Pinpoint the cell where the given text exists, returning its [x, y] midpoint coordinate. 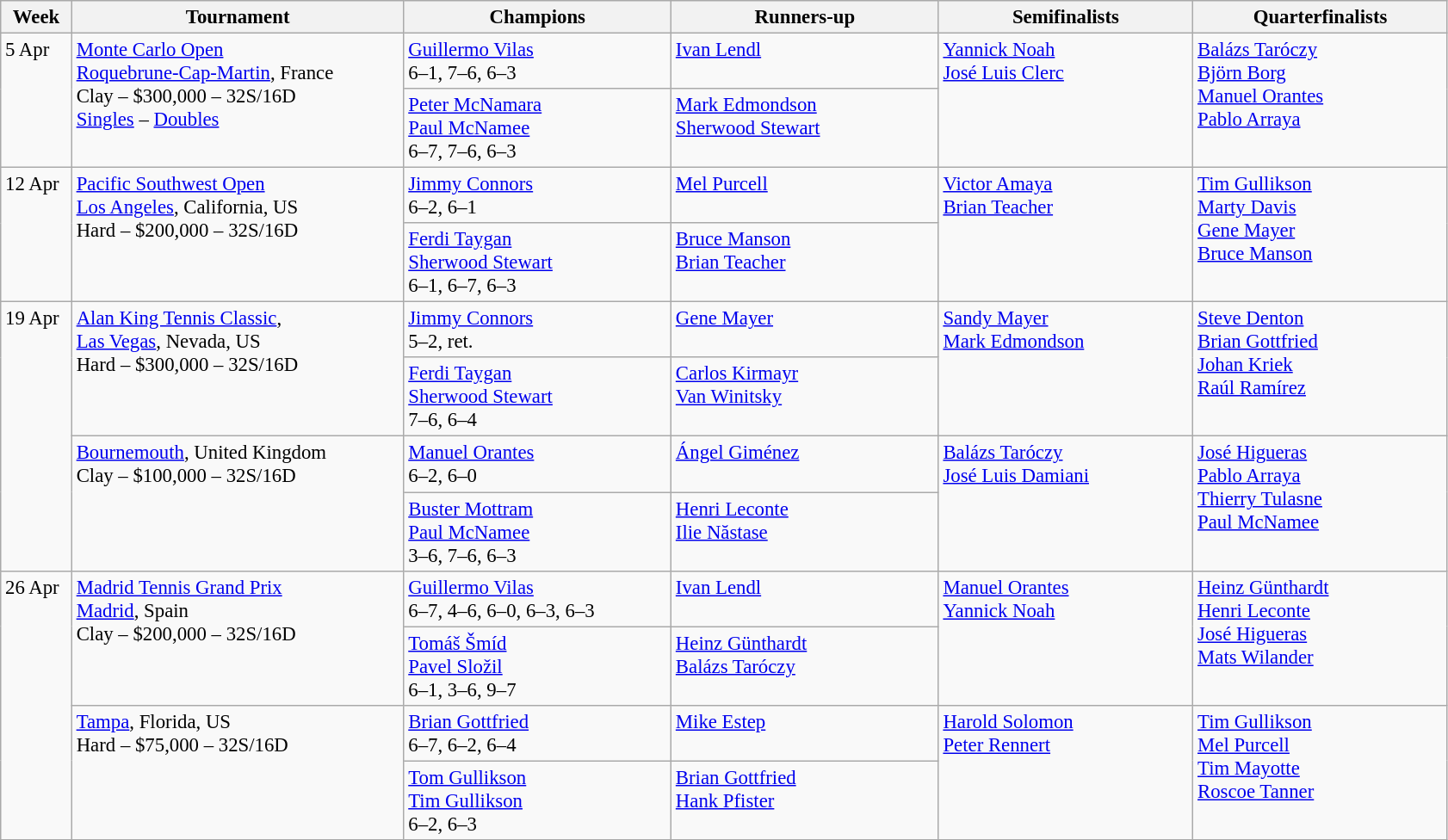
Tim Gullikson Mel Purcell Tim Mayotte Roscoe Tanner [1321, 772]
Guillermo Vilas 6–7, 4–6, 6–0, 6–3, 6–3 [537, 599]
Monte Carlo Open Roquebrune-Cap-Martin, France Clay – $300,000 – 32S/16D Singles – Doubles [238, 101]
26 Apr [36, 705]
Tim Gullikson Marty Davis Gene Mayer Bruce Manson [1321, 235]
Pacific Southwest Open Los Angeles, California, US Hard – $200,000 – 32S/16D [238, 235]
Brian Gottfried 6–7, 6–2, 6–4 [537, 733]
Buster Mottram Paul McNamee 3–6, 7–6, 6–3 [537, 532]
Ángel Giménez [806, 465]
Yannick Noah José Luis Clerc [1066, 101]
Mel Purcell [806, 196]
Balázs Taróczy José Luis Damiani [1066, 503]
Tournament [238, 17]
Peter McNamara Paul McNamee 6–7, 7–6, 6–3 [537, 128]
Madrid Tennis Grand Prix Madrid, Spain Clay – $200,000 – 32S/16D [238, 638]
Sandy Mayer Mark Edmondson [1066, 369]
Jimmy Connors 6–2, 6–1 [537, 196]
Brian Gottfried Hank Pfister [806, 800]
Quarterfinalists [1321, 17]
12 Apr [36, 235]
Carlos Kirmayr Van Winitsky [806, 398]
Semifinalists [1066, 17]
Tampa, Florida, US Hard – $75,000 – 32S/16D [238, 772]
Mike Estep [806, 733]
Manuel Orantes 6–2, 6–0 [537, 465]
Gene Mayer [806, 330]
Harold Solomon Peter Rennert [1066, 772]
Bruce Manson Brian Teacher [806, 262]
Victor Amaya Brian Teacher [1066, 235]
Heinz Günthardt Henri Leconte José Higueras Mats Wilander [1321, 638]
José Higueras Pablo Arraya Thierry Tulasne Paul McNamee [1321, 503]
Mark Edmondson Sherwood Stewart [806, 128]
19 Apr [36, 436]
Week [36, 17]
Ferdi Taygan Sherwood Stewart 7–6, 6–4 [537, 398]
Guillermo Vilas 6–1, 7–6, 6–3 [537, 62]
Manuel Orantes Yannick Noah [1066, 638]
Jimmy Connors 5–2, ret. [537, 330]
Ferdi Taygan Sherwood Stewart 6–1, 6–7, 6–3 [537, 262]
Tomáš Šmíd Pavel Složil 6–1, 3–6, 9–7 [537, 666]
Henri Leconte Ilie Năstase [806, 532]
Alan King Tennis Classic, Las Vegas, Nevada, US Hard – $300,000 – 32S/16D [238, 369]
5 Apr [36, 101]
Runners-up [806, 17]
Tom Gullikson Tim Gullikson 6–2, 6–3 [537, 800]
Bournemouth, United Kingdom Clay – $100,000 – 32S/16D [238, 503]
Balázs Taróczy Björn Borg Manuel Orantes Pablo Arraya [1321, 101]
Champions [537, 17]
Heinz Günthardt Balázs Taróczy [806, 666]
Steve Denton Brian Gottfried Johan Kriek Raúl Ramírez [1321, 369]
